Scan for the cell matching the given text and deliver its (X, Y) coordinate at center. 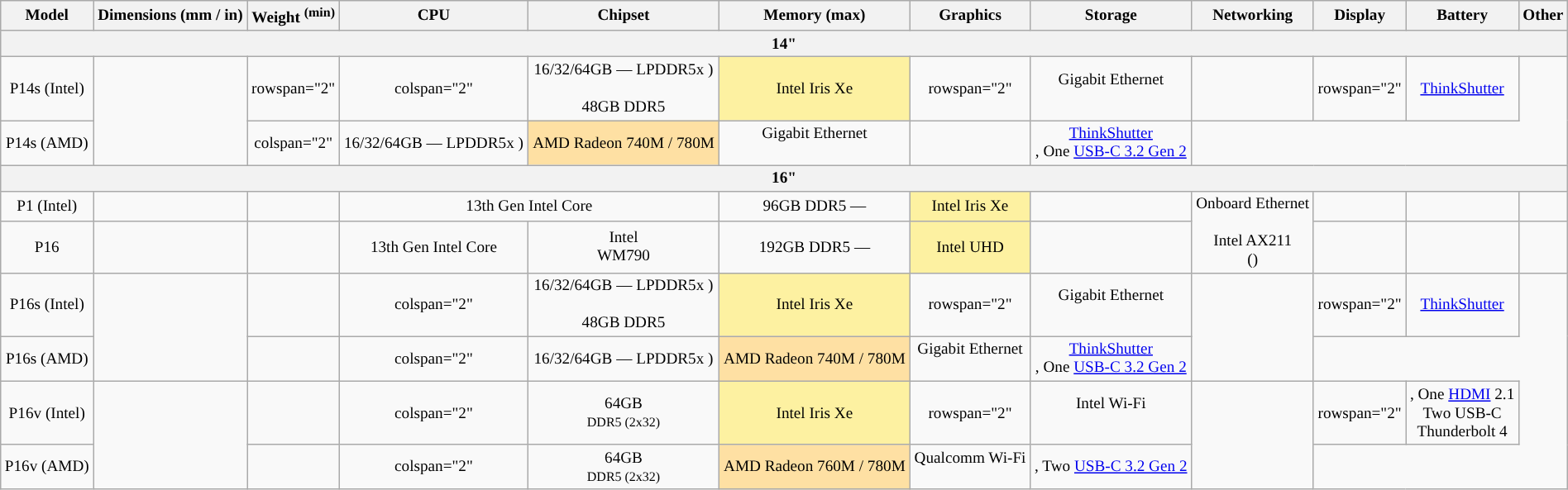
, One HDMI 2.1Two USB-CThunderbolt 4 (1462, 413)
Onboard EthernetIntel AX211 () (1252, 231)
P14s (AMD) (47, 142)
Memory (max) (814, 17)
Weight (min) (293, 17)
192GB DDR5 — (814, 248)
Intel UHD (969, 248)
Battery (1462, 17)
IntelWM790 (624, 248)
Dimensions (mm / in) (170, 17)
Display (1360, 17)
P16v (AMD) (47, 467)
P16s (Intel) (47, 304)
P1 (Intel) (47, 207)
Networking (1252, 17)
Other (1543, 17)
Chipset (624, 17)
Storage (1111, 17)
P16v (Intel) (47, 413)
P16 (47, 248)
16" (784, 178)
Qualcomm Wi-Fi (969, 467)
P16s (AMD) (47, 359)
AMD Radeon 760M / 780M (814, 467)
Intel Wi-Fi (1111, 413)
, Two USB-C 3.2 Gen 2 (1111, 467)
96GB DDR5 — (814, 207)
CPU (433, 17)
Model (47, 17)
P14s (Intel) (47, 89)
14" (784, 44)
Graphics (969, 17)
